Pinpoint the cell where the given text exists, returning its (x, y) midpoint coordinate. 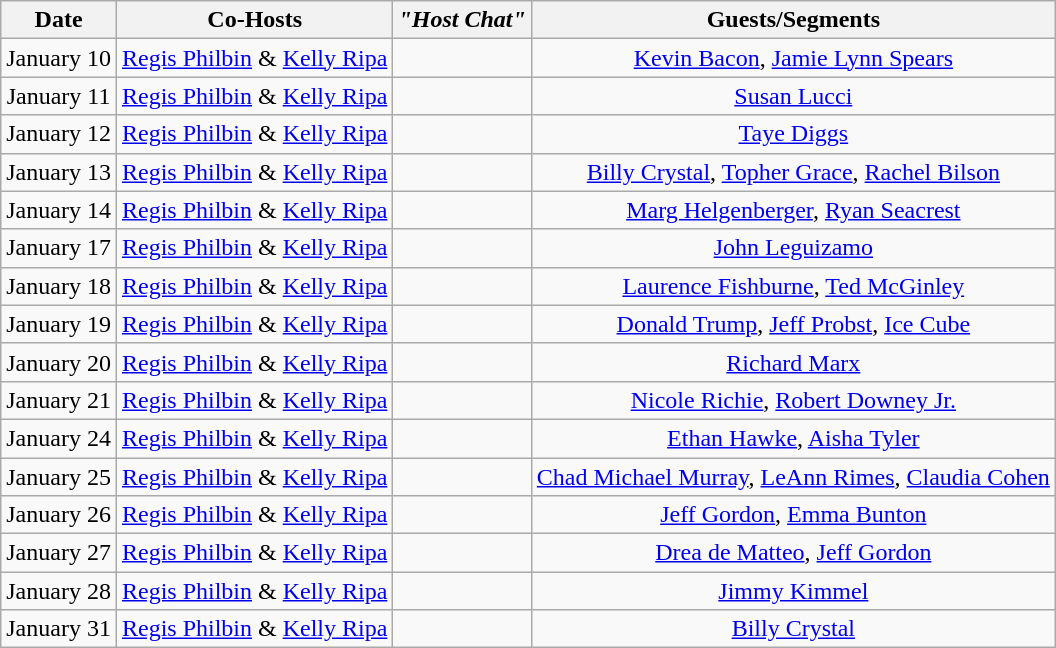
John Leguizamo (793, 248)
Taye Diggs (793, 134)
January 17 (59, 248)
Co-Hosts (254, 20)
January 21 (59, 400)
January 28 (59, 591)
Chad Michael Murray, LeAnn Rimes, Claudia Cohen (793, 477)
Billy Crystal (793, 629)
January 11 (59, 96)
January 26 (59, 515)
January 25 (59, 477)
January 19 (59, 324)
January 12 (59, 134)
Jimmy Kimmel (793, 591)
Billy Crystal, Topher Grace, Rachel Bilson (793, 172)
Ethan Hawke, Aisha Tyler (793, 438)
"Host Chat" (462, 20)
Richard Marx (793, 362)
Guests/Segments (793, 20)
Donald Trump, Jeff Probst, Ice Cube (793, 324)
Kevin Bacon, Jamie Lynn Spears (793, 58)
January 10 (59, 58)
January 20 (59, 362)
Susan Lucci (793, 96)
Drea de Matteo, Jeff Gordon (793, 553)
January 13 (59, 172)
January 14 (59, 210)
Nicole Richie, Robert Downey Jr. (793, 400)
January 27 (59, 553)
Jeff Gordon, Emma Bunton (793, 515)
January 18 (59, 286)
Laurence Fishburne, Ted McGinley (793, 286)
Date (59, 20)
January 31 (59, 629)
January 24 (59, 438)
Marg Helgenberger, Ryan Seacrest (793, 210)
